Locate the cell with the specified text and output its (x, y) center coordinate. 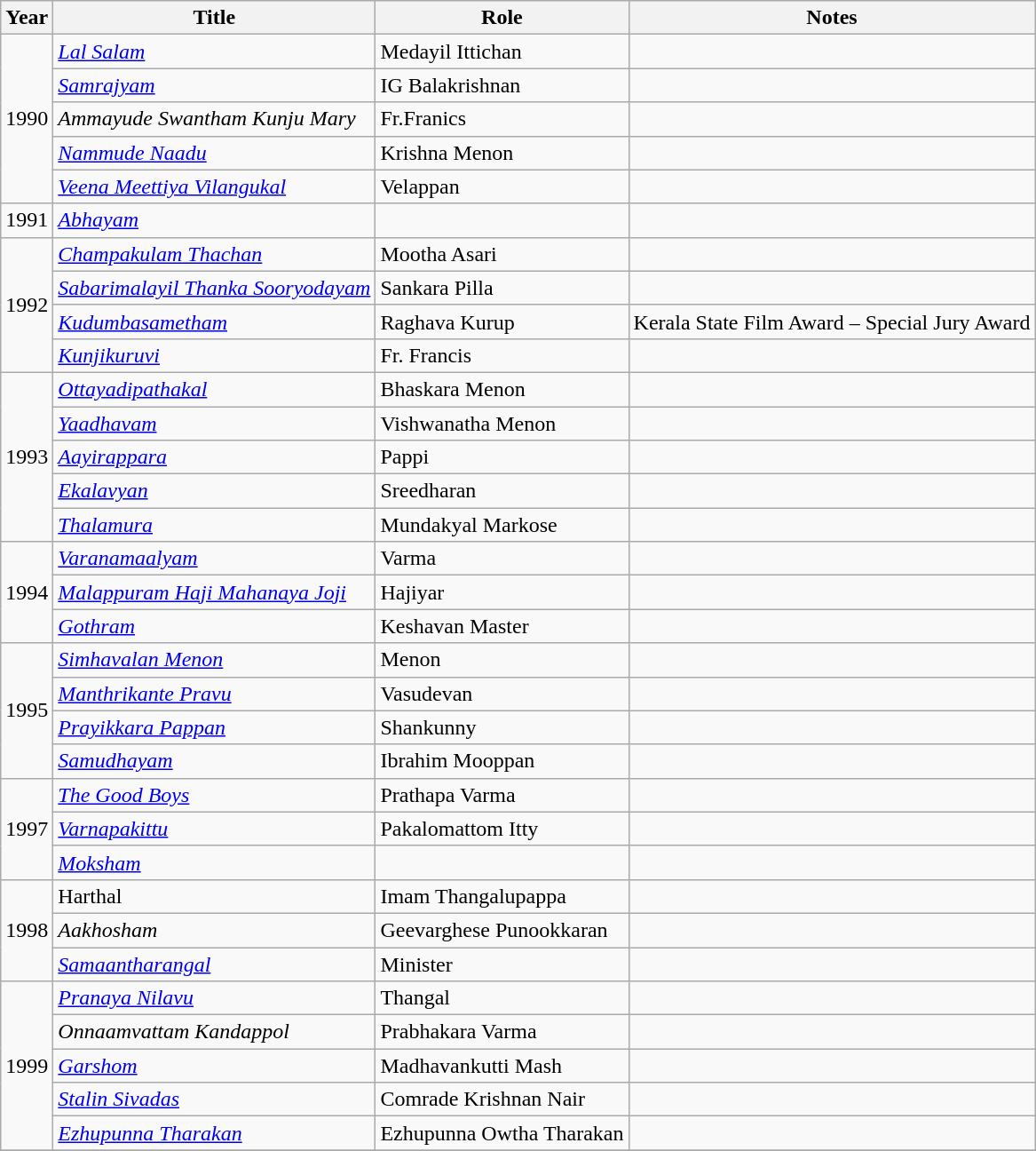
1997 (27, 829)
Kerala State Film Award – Special Jury Award (832, 321)
Sabarimalayil Thanka Sooryodayam (215, 288)
Title (215, 18)
Keshavan Master (502, 626)
Fr. Francis (502, 355)
Madhavankutti Mash (502, 1066)
Ibrahim Mooppan (502, 761)
Ottayadipathakal (215, 389)
1993 (27, 456)
1995 (27, 710)
1992 (27, 305)
Bhaskara Menon (502, 389)
Mundakyal Markose (502, 525)
Stalin Sivadas (215, 1099)
Gothram (215, 626)
Onnaamvattam Kandappol (215, 1032)
Raghava Kurup (502, 321)
Thangal (502, 998)
Abhayam (215, 220)
Sreedharan (502, 491)
Ammayude Swantham Kunju Mary (215, 119)
Vishwanatha Menon (502, 424)
Hajiyar (502, 592)
Moksham (215, 862)
Kudumbasametham (215, 321)
Role (502, 18)
Krishna Menon (502, 153)
Aakhosham (215, 930)
Pranaya Nilavu (215, 998)
Garshom (215, 1066)
The Good Boys (215, 795)
Pappi (502, 457)
IG Balakrishnan (502, 85)
Thalamura (215, 525)
Simhavalan Menon (215, 660)
Mootha Asari (502, 254)
Varma (502, 559)
Ekalavyan (215, 491)
Pakalomattom Itty (502, 829)
Medayil Ittichan (502, 52)
1990 (27, 119)
Lal Salam (215, 52)
1999 (27, 1066)
Champakulam Thachan (215, 254)
1998 (27, 930)
Geevarghese Punookkaran (502, 930)
Kunjikuruvi (215, 355)
1994 (27, 592)
Sankara Pilla (502, 288)
Fr.Franics (502, 119)
Comrade Krishnan Nair (502, 1099)
Year (27, 18)
Imam Thangalupappa (502, 896)
1991 (27, 220)
Yaadhavam (215, 424)
Vasudevan (502, 694)
Prayikkara Pappan (215, 727)
Harthal (215, 896)
Ezhupunna Owtha Tharakan (502, 1133)
Aayirappara (215, 457)
Samrajyam (215, 85)
Notes (832, 18)
Ezhupunna Tharakan (215, 1133)
Nammude Naadu (215, 153)
Malappuram Haji Mahanaya Joji (215, 592)
Menon (502, 660)
Prathapa Varma (502, 795)
Veena Meettiya Vilangukal (215, 187)
Shankunny (502, 727)
Manthrikante Pravu (215, 694)
Prabhakara Varma (502, 1032)
Minister (502, 964)
Velappan (502, 187)
Samaantharangal (215, 964)
Varnapakittu (215, 829)
Varanamaalyam (215, 559)
Samudhayam (215, 761)
